Extract the [X, Y] coordinate from the center of the cell holding the provided text.  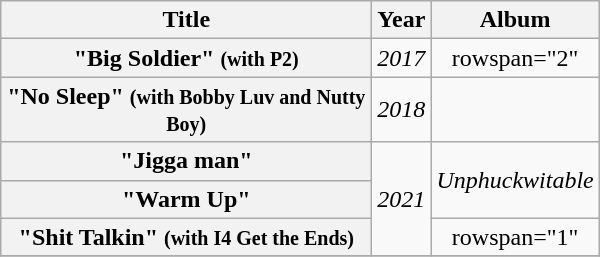
Unphuckwitable [515, 180]
Title [186, 20]
2017 [402, 58]
"Shit Talkin" (with I4 Get the Ends) [186, 237]
"Warm Up" [186, 199]
rowspan="1" [515, 237]
rowspan="2" [515, 58]
Year [402, 20]
2018 [402, 110]
Album [515, 20]
"No Sleep" (with Bobby Luv and Nutty Boy) [186, 110]
"Jigga man" [186, 161]
"Big Soldier" (with P2) [186, 58]
2021 [402, 199]
